Return the [x, y] coordinate for the center point of the cell that contains the specified text.  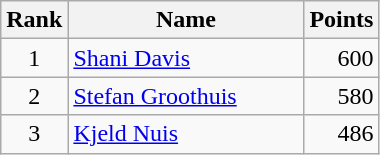
Rank [34, 20]
2 [34, 96]
Kjeld Nuis [186, 134]
Shani Davis [186, 58]
486 [342, 134]
Name [186, 20]
1 [34, 58]
Stefan Groothuis [186, 96]
Points [342, 20]
580 [342, 96]
3 [34, 134]
600 [342, 58]
